Provide the (x, y) coordinate of the cell's center where the given text is located.  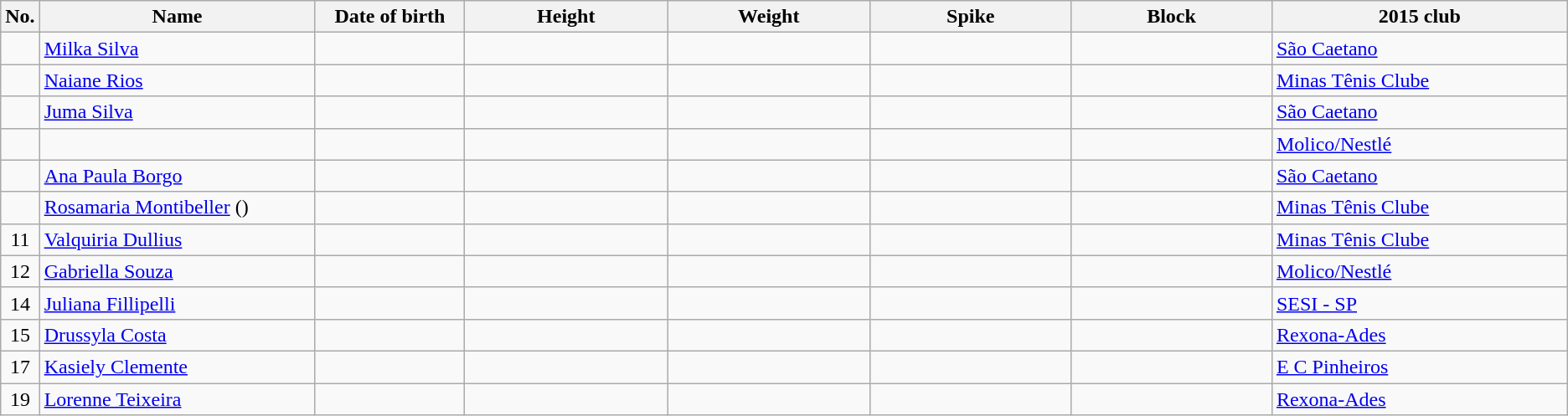
Rosamaria Montibeller () (178, 208)
Drussyla Costa (178, 335)
14 (20, 303)
15 (20, 335)
Block (1172, 17)
11 (20, 239)
Gabriella Souza (178, 271)
Juma Silva (178, 112)
Lorenne Teixeira (178, 399)
19 (20, 399)
Date of birth (390, 17)
2015 club (1419, 17)
Weight (769, 17)
Spike (971, 17)
17 (20, 367)
Naiane Rios (178, 80)
SESI - SP (1419, 303)
Milka Silva (178, 49)
Name (178, 17)
Valquiria Dullius (178, 239)
E C Pinheiros (1419, 367)
Height (566, 17)
12 (20, 271)
Juliana Fillipelli (178, 303)
Kasiely Clemente (178, 367)
No. (20, 17)
Ana Paula Borgo (178, 176)
